Extract the [x, y] coordinate from the center of the cell holding the provided text.  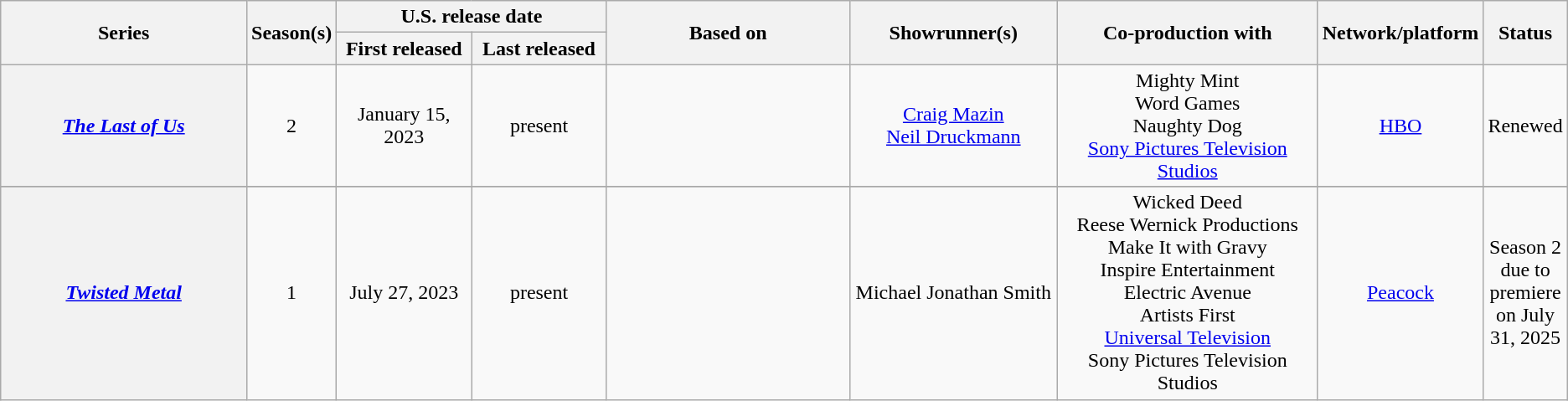
Season 2 due to premiere on July 31, 2025 [1525, 293]
The Last of Us [124, 126]
Twisted Metal [124, 293]
Showrunner(s) [953, 33]
Michael Jonathan Smith [953, 293]
2 [291, 126]
Series [124, 33]
HBO [1400, 126]
Renewed [1525, 126]
Status [1525, 33]
Network/platform [1400, 33]
Based on [728, 33]
Season(s) [291, 33]
Craig MazinNeil Druckmann [953, 126]
Mighty MintWord GamesNaughty DogSony Pictures Television Studios [1188, 126]
January 15, 2023 [404, 126]
First released [404, 49]
Peacock [1400, 293]
Last released [539, 49]
1 [291, 293]
U.S. release date [472, 17]
July 27, 2023 [404, 293]
Co-production with [1188, 33]
